Return (X, Y) of the center of cell containing provided text 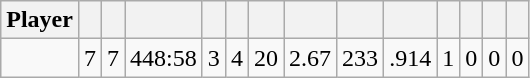
1 (448, 58)
.914 (410, 58)
2.67 (310, 58)
233 (360, 58)
Player (40, 20)
20 (266, 58)
448:58 (164, 58)
3 (214, 58)
4 (236, 58)
